Provide the (x, y) coordinate of the cell's center where the given text is located.  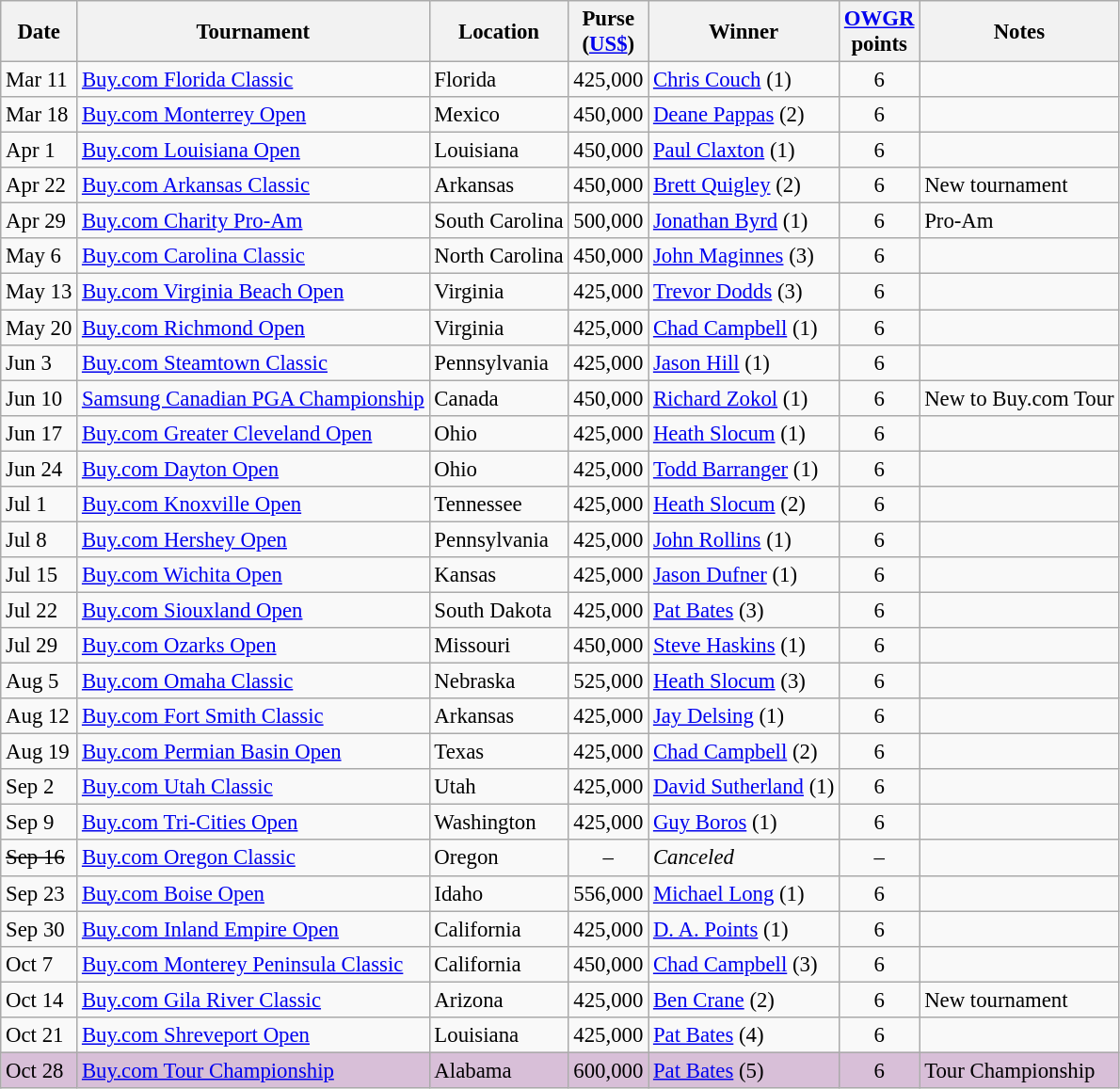
May 6 (40, 257)
Kansas (499, 575)
Chad Campbell (3) (744, 964)
Washington (499, 823)
Guy Boros (1) (744, 823)
May 13 (40, 292)
Canada (499, 398)
OWGRpoints (879, 32)
Buy.com Gila River Classic (253, 1000)
Jul 22 (40, 610)
Deane Pappas (2) (744, 115)
Jul 8 (40, 539)
Aug 19 (40, 752)
Buy.com Florida Classic (253, 80)
Oct 21 (40, 1035)
Jun 3 (40, 362)
Pat Bates (5) (744, 1070)
Buy.com Oregon Classic (253, 858)
Pro-Am (1019, 221)
David Sutherland (1) (744, 787)
Buy.com Charity Pro-Am (253, 221)
Buy.com Tri-Cities Open (253, 823)
Samsung Canadian PGA Championship (253, 398)
Tournament (253, 32)
Purse(US$) (608, 32)
Oct 7 (40, 964)
Buy.com Shreveport Open (253, 1035)
Apr 29 (40, 221)
Buy.com Fort Smith Classic (253, 716)
Heath Slocum (2) (744, 504)
Location (499, 32)
Buy.com Hershey Open (253, 539)
Missouri (499, 646)
Jun 17 (40, 433)
Buy.com Carolina Classic (253, 257)
Jason Dufner (1) (744, 575)
Buy.com Siouxland Open (253, 610)
Buy.com Boise Open (253, 893)
Jul 15 (40, 575)
South Carolina (499, 221)
Winner (744, 32)
500,000 (608, 221)
Paul Claxton (1) (744, 151)
Todd Barranger (1) (744, 469)
Buy.com Louisiana Open (253, 151)
Michael Long (1) (744, 893)
D. A. Points (1) (744, 929)
Texas (499, 752)
Tennessee (499, 504)
South Dakota (499, 610)
Aug 12 (40, 716)
Oregon (499, 858)
Utah (499, 787)
Nebraska (499, 681)
Oct 28 (40, 1070)
Mar 18 (40, 115)
556,000 (608, 893)
Sep 23 (40, 893)
New to Buy.com Tour (1019, 398)
525,000 (608, 681)
600,000 (608, 1070)
Buy.com Wichita Open (253, 575)
Buy.com Greater Cleveland Open (253, 433)
Mexico (499, 115)
Canceled (744, 858)
Buy.com Inland Empire Open (253, 929)
Tour Championship (1019, 1070)
Buy.com Knoxville Open (253, 504)
Buy.com Utah Classic (253, 787)
Buy.com Richmond Open (253, 328)
Date (40, 32)
Chris Couch (1) (744, 80)
Mar 11 (40, 80)
Sep 2 (40, 787)
Buy.com Omaha Classic (253, 681)
Sep 30 (40, 929)
Buy.com Monterrey Open (253, 115)
Buy.com Steamtown Classic (253, 362)
Buy.com Monterey Peninsula Classic (253, 964)
Ben Crane (2) (744, 1000)
Apr 1 (40, 151)
Idaho (499, 893)
Jul 1 (40, 504)
Chad Campbell (2) (744, 752)
Notes (1019, 32)
Alabama (499, 1070)
Steve Haskins (1) (744, 646)
Arizona (499, 1000)
Jun 24 (40, 469)
Sep 9 (40, 823)
Jul 29 (40, 646)
North Carolina (499, 257)
John Maginnes (3) (744, 257)
John Rollins (1) (744, 539)
Trevor Dodds (3) (744, 292)
Sep 16 (40, 858)
Richard Zokol (1) (744, 398)
Jay Delsing (1) (744, 716)
Buy.com Arkansas Classic (253, 185)
Buy.com Virginia Beach Open (253, 292)
Oct 14 (40, 1000)
Aug 5 (40, 681)
Jun 10 (40, 398)
Buy.com Permian Basin Open (253, 752)
Heath Slocum (1) (744, 433)
Jonathan Byrd (1) (744, 221)
Buy.com Ozarks Open (253, 646)
Heath Slocum (3) (744, 681)
Buy.com Dayton Open (253, 469)
Florida (499, 80)
Chad Campbell (1) (744, 328)
Buy.com Tour Championship (253, 1070)
Apr 22 (40, 185)
May 20 (40, 328)
Brett Quigley (2) (744, 185)
Jason Hill (1) (744, 362)
Pat Bates (4) (744, 1035)
Pat Bates (3) (744, 610)
